Detect which cell encompasses the target text, then output its (X, Y) center coordinate. 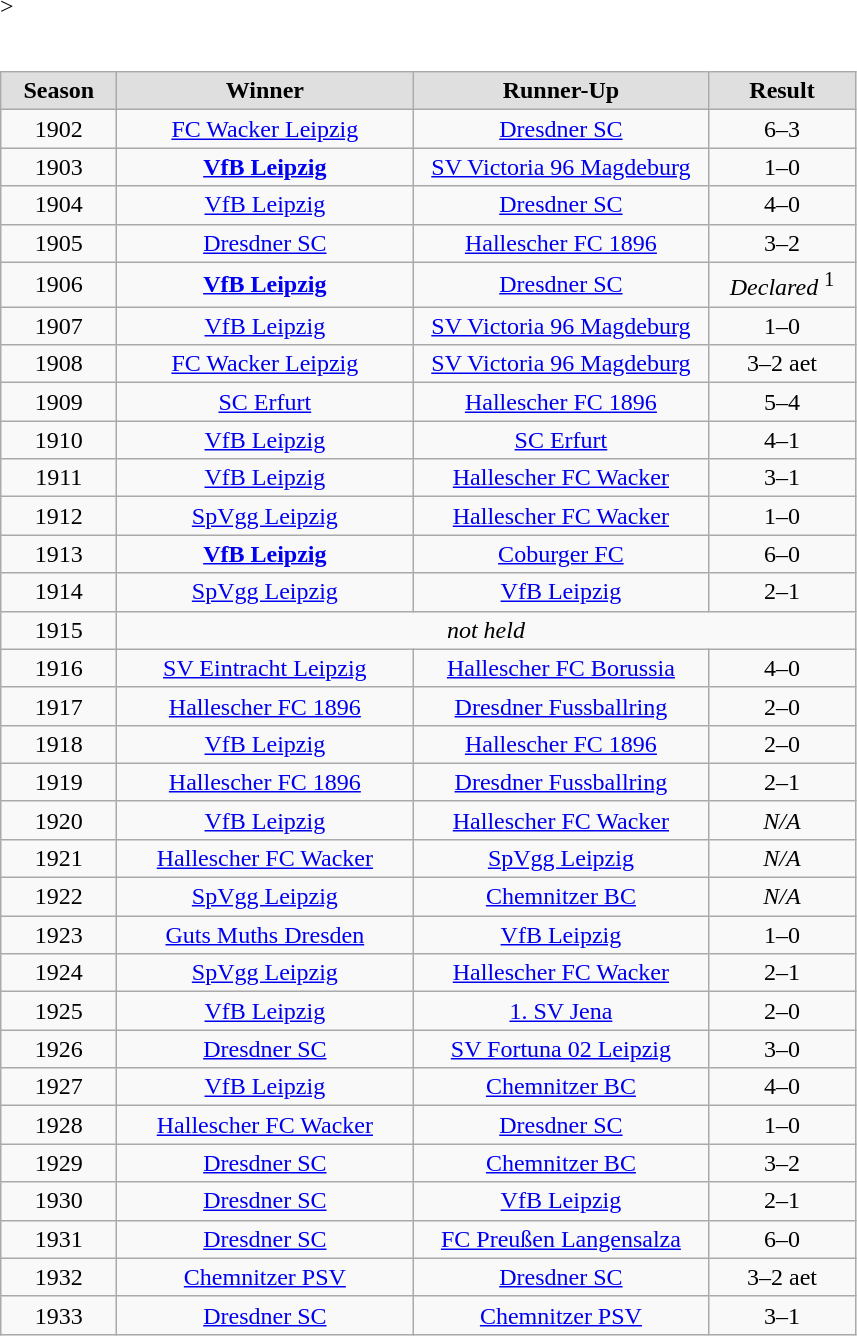
1915 (59, 630)
1918 (59, 744)
1930 (59, 1201)
1929 (59, 1163)
1906 (59, 284)
1903 (59, 167)
Runner-Up (561, 91)
Winner (265, 91)
1916 (59, 668)
6–3 (782, 129)
1924 (59, 973)
SV Fortuna 02 Leipzig (561, 1049)
1904 (59, 205)
Hallescher FC Borussia (561, 668)
1919 (59, 782)
1931 (59, 1239)
1908 (59, 364)
1922 (59, 897)
Coburger FC (561, 554)
Guts Muths Dresden (265, 935)
4–1 (782, 440)
1907 (59, 326)
1910 (59, 440)
Season (59, 91)
1. SV Jena (561, 1011)
FC Preußen Langensalza (561, 1239)
1905 (59, 243)
1913 (59, 554)
1927 (59, 1087)
3–0 (782, 1049)
1923 (59, 935)
1902 (59, 129)
not held (486, 630)
1914 (59, 592)
1933 (59, 1315)
1920 (59, 820)
1912 (59, 516)
Result (782, 91)
1932 (59, 1277)
1921 (59, 858)
1911 (59, 478)
1928 (59, 1125)
Declared 1 (782, 284)
1917 (59, 706)
SV Eintracht Leipzig (265, 668)
1925 (59, 1011)
1909 (59, 402)
1926 (59, 1049)
5–4 (782, 402)
